Output the [X, Y] coordinate of the center of the cell containing the given text.  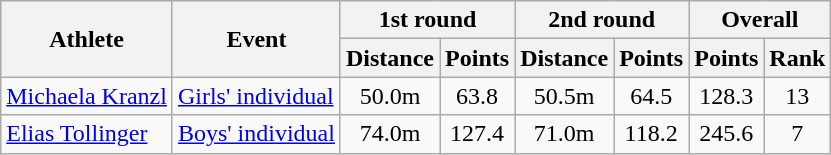
50.0m [390, 96]
245.6 [726, 134]
118.2 [652, 134]
Elias Tollinger [87, 134]
127.4 [478, 134]
Girls' individual [256, 96]
74.0m [390, 134]
Overall [760, 20]
50.5m [564, 96]
64.5 [652, 96]
63.8 [478, 96]
Rank [798, 58]
71.0m [564, 134]
Event [256, 39]
1st round [427, 20]
Michaela Kranzl [87, 96]
2nd round [602, 20]
7 [798, 134]
13 [798, 96]
Boys' individual [256, 134]
Athlete [87, 39]
128.3 [726, 96]
